From the cell containing the given text, extract its center point as (X, Y) coordinate. 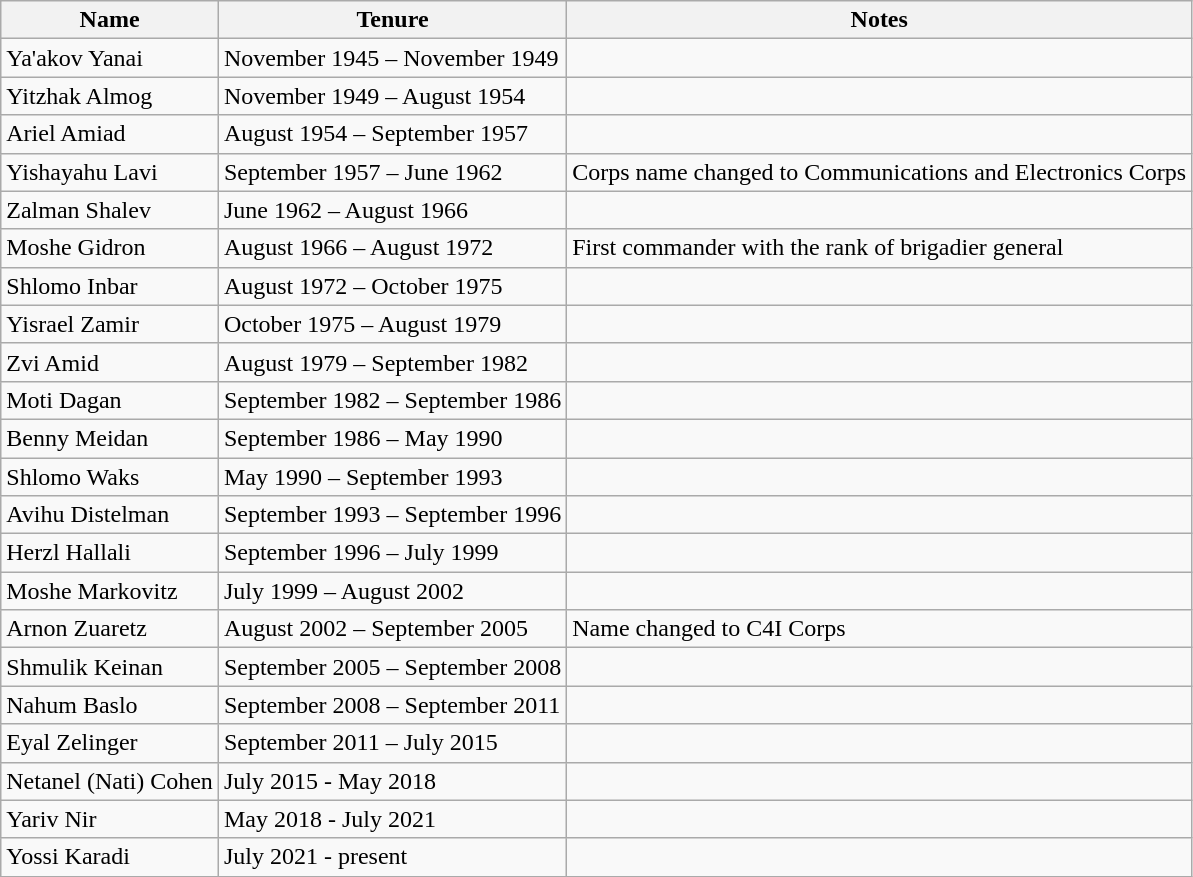
First commander with the rank of brigadier general (880, 248)
Yishayahu Lavi (110, 172)
September 1996 – July 1999 (392, 553)
Name (110, 20)
Moshe Gidron (110, 248)
Yisrael Zamir (110, 324)
July 2021 - present (392, 857)
Yariv Nir (110, 819)
Herzl Hallali (110, 553)
August 1972 – October 1975 (392, 286)
Tenure (392, 20)
June 1962 – August 1966 (392, 210)
Netanel (Nati) Cohen (110, 781)
September 1986 – May 1990 (392, 438)
Ya'akov Yanai (110, 58)
August 2002 – September 2005 (392, 629)
Arnon Zuaretz (110, 629)
Yossi Karadi (110, 857)
October 1975 – August 1979 (392, 324)
Shlomo Inbar (110, 286)
July 1999 – August 2002 (392, 591)
Nahum Baslo (110, 705)
August 1979 – September 1982 (392, 362)
Moti Dagan (110, 400)
May 1990 – September 1993 (392, 477)
Eyal Zelinger (110, 743)
Shmulik Keinan (110, 667)
September 2011 – July 2015 (392, 743)
September 1957 – June 1962 (392, 172)
August 1954 – September 1957 (392, 134)
September 2005 – September 2008 (392, 667)
September 1982 – September 1986 (392, 400)
Ariel Amiad (110, 134)
Name changed to C4I Corps (880, 629)
July 2015 - May 2018 (392, 781)
May 2018 - July 2021 (392, 819)
September 2008 – September 2011 (392, 705)
November 1945 – November 1949 (392, 58)
August 1966 – August 1972 (392, 248)
September 1993 – September 1996 (392, 515)
Benny Meidan (110, 438)
Moshe Markovitz (110, 591)
Shlomo Waks (110, 477)
Notes (880, 20)
Corps name changed to Communications and Electronics Corps (880, 172)
Zalman Shalev (110, 210)
November 1949 – August 1954 (392, 96)
Zvi Amid (110, 362)
Avihu Distelman (110, 515)
Yitzhak Almog (110, 96)
